Provide the [X, Y] coordinate of the cell's center where the given text is located.  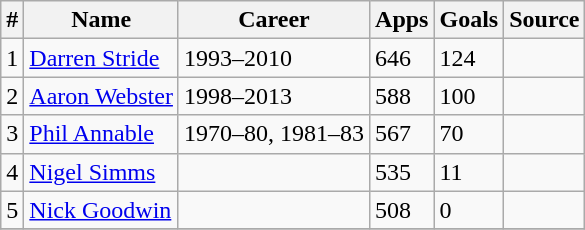
4 [12, 172]
Name [102, 20]
Career [274, 20]
588 [402, 96]
3 [12, 134]
5 [12, 210]
Phil Annable [102, 134]
124 [469, 58]
Source [544, 20]
567 [402, 134]
0 [469, 210]
11 [469, 172]
2 [12, 96]
646 [402, 58]
508 [402, 210]
1998–2013 [274, 96]
1993–2010 [274, 58]
70 [469, 134]
1970–80, 1981–83 [274, 134]
Darren Stride [102, 58]
Goals [469, 20]
535 [402, 172]
1 [12, 58]
Nick Goodwin [102, 210]
# [12, 20]
Aaron Webster [102, 96]
100 [469, 96]
Apps [402, 20]
Nigel Simms [102, 172]
